Determine the [X, Y] coordinate at the center of the cell enclosing the given text.  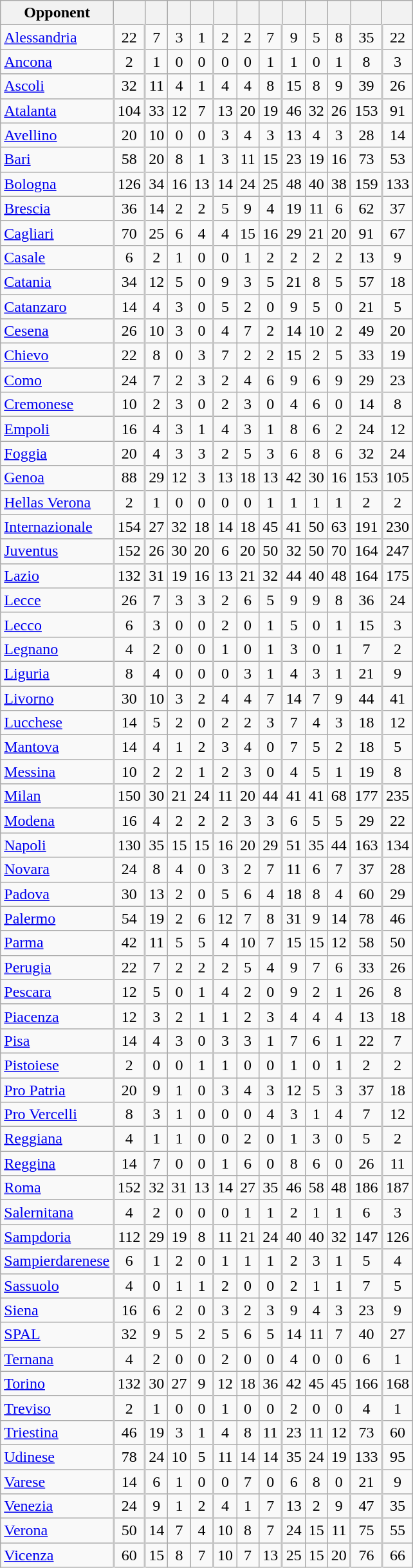
Sassuolo [57, 1286]
Treviso [57, 1408]
230 [398, 527]
Pistoiese [57, 1065]
39 [367, 86]
SPAL [57, 1335]
Internazionale [57, 527]
Genoa [57, 478]
177 [367, 796]
187 [398, 1188]
Bologna [57, 184]
130 [129, 845]
Piacenza [57, 1016]
49 [367, 331]
Sampdoria [57, 1237]
Pro Vercelli [57, 1115]
Ascoli [57, 86]
147 [367, 1237]
Verona [57, 1531]
53 [398, 160]
Liguria [57, 673]
55 [398, 1531]
154 [129, 527]
38 [339, 184]
Legnano [57, 649]
75 [367, 1531]
Venezia [57, 1506]
Pro Patria [57, 1090]
191 [367, 527]
105 [398, 478]
Foggia [57, 453]
Juventus [57, 551]
Chievo [57, 356]
Sampierdarenese [57, 1261]
Reggiana [57, 1139]
66 [398, 1555]
Perugia [57, 967]
Hellas Verona [57, 502]
235 [398, 796]
Cremonese [57, 405]
Salernitana [57, 1212]
63 [339, 527]
247 [398, 551]
Opponent [57, 13]
Brescia [57, 208]
62 [367, 208]
134 [398, 845]
Napoli [57, 845]
57 [367, 282]
112 [129, 1237]
Padova [57, 894]
Milan [57, 796]
Cagliari [57, 233]
Atalanta [57, 111]
Lucchese [57, 723]
Como [57, 380]
Bari [57, 160]
Novara [57, 870]
Casale [57, 257]
Modena [57, 821]
Roma [57, 1188]
Mantova [57, 747]
54 [129, 918]
Cesena [57, 331]
Siena [57, 1310]
166 [367, 1383]
Catanzaro [57, 307]
Varese [57, 1481]
76 [367, 1555]
Parma [57, 943]
Alessandria [57, 37]
163 [367, 845]
Lecco [57, 624]
Messina [57, 772]
Palermo [57, 918]
Udinese [57, 1457]
104 [129, 111]
88 [129, 478]
Ancona [57, 62]
Lecce [57, 600]
68 [339, 796]
67 [398, 233]
Lazio [57, 576]
159 [367, 184]
51 [293, 845]
Ternana [57, 1359]
Torino [57, 1383]
Vicenza [57, 1555]
Pisa [57, 1041]
Pescara [57, 992]
95 [398, 1457]
168 [398, 1383]
Triestina [57, 1432]
Avellino [57, 135]
Empoli [57, 429]
Livorno [57, 698]
Reggina [57, 1163]
150 [129, 796]
186 [367, 1188]
175 [398, 576]
47 [367, 1506]
Catania [57, 282]
